For the text-containing cell, return its midpoint in [X, Y] coordinate format. 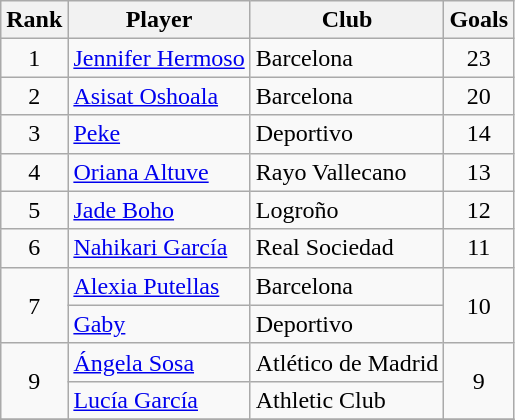
1 [34, 58]
Club [347, 20]
10 [479, 305]
13 [479, 172]
Real Sociedad [347, 248]
23 [479, 58]
Goals [479, 20]
Peke [159, 134]
Asisat Oshoala [159, 96]
11 [479, 248]
Player [159, 20]
3 [34, 134]
4 [34, 172]
14 [479, 134]
Lucía García [159, 400]
20 [479, 96]
Ángela Sosa [159, 362]
Jennifer Hermoso [159, 58]
12 [479, 210]
Rank [34, 20]
Logroño [347, 210]
Atlético de Madrid [347, 362]
Jade Boho [159, 210]
Nahikari García [159, 248]
2 [34, 96]
Oriana Altuve [159, 172]
Athletic Club [347, 400]
6 [34, 248]
5 [34, 210]
7 [34, 305]
Rayo Vallecano [347, 172]
Gaby [159, 324]
Alexia Putellas [159, 286]
